Return the [X, Y] coordinate for the center point of the cell that contains the specified text.  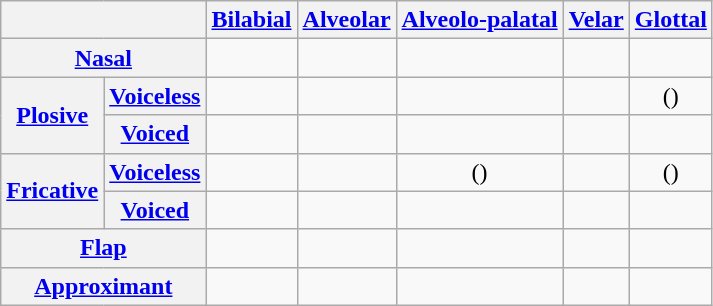
Nasal [104, 58]
Velar [596, 20]
Alveolar [346, 20]
Plosive [52, 115]
Glottal [670, 20]
Approximant [104, 286]
Flap [104, 248]
Bilabial [252, 20]
Alveolo-palatal [480, 20]
Fricative [52, 191]
